Return [x, y] of the center of cell containing provided text 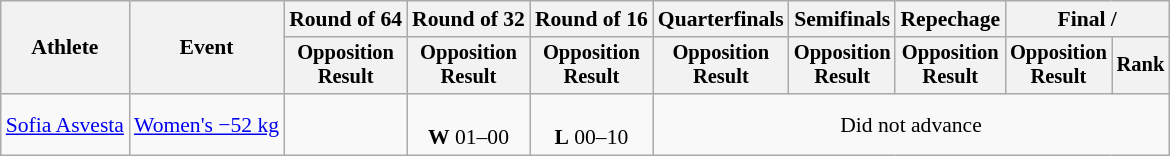
Quarterfinals [721, 19]
Athlete [65, 48]
W 01–00 [468, 124]
Repechage [950, 19]
Women's −52 kg [206, 124]
Final / [1087, 19]
Round of 64 [346, 19]
Semifinals [842, 19]
Event [206, 48]
Sofia Asvesta [65, 124]
Rank [1141, 66]
Did not advance [911, 124]
Round of 16 [592, 19]
Round of 32 [468, 19]
L 00–10 [592, 124]
